Return the (X, Y) coordinate for the center point of the cell that contains the specified text.  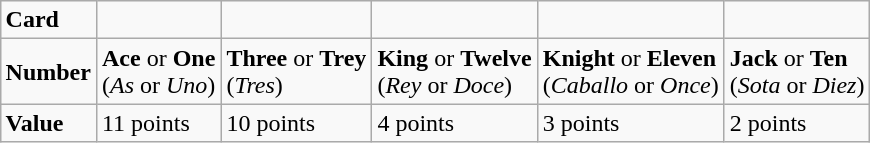
10 points (296, 123)
King or Twelve(Rey or Doce) (454, 72)
Ace or One(As or Uno) (158, 72)
2 points (797, 123)
Card (48, 20)
Value (48, 123)
Jack or Ten(Sota or Diez) (797, 72)
3 points (630, 123)
Number (48, 72)
11 points (158, 123)
Knight or Eleven(Caballo or Once) (630, 72)
4 points (454, 123)
Three or Trey(Tres) (296, 72)
